Scan for the cell matching the given text and deliver its [X, Y] coordinate at center. 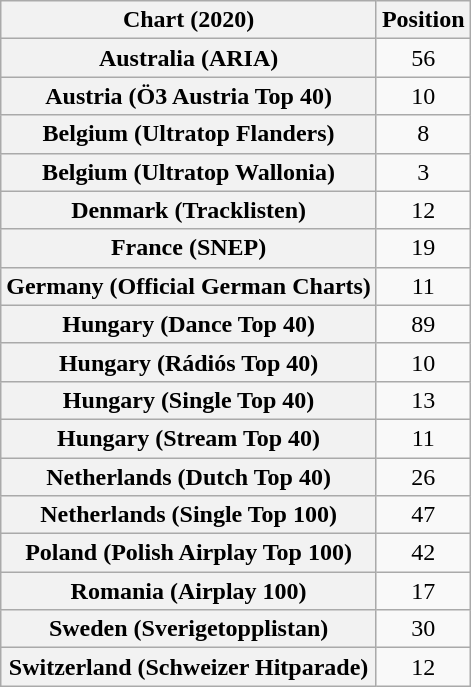
30 [423, 629]
19 [423, 248]
17 [423, 591]
Belgium (Ultratop Flanders) [189, 134]
89 [423, 324]
3 [423, 172]
Hungary (Stream Top 40) [189, 438]
Switzerland (Schweizer Hitparade) [189, 667]
France (SNEP) [189, 248]
Hungary (Single Top 40) [189, 400]
Romania (Airplay 100) [189, 591]
Belgium (Ultratop Wallonia) [189, 172]
42 [423, 553]
56 [423, 58]
Poland (Polish Airplay Top 100) [189, 553]
Chart (2020) [189, 20]
Hungary (Rádiós Top 40) [189, 362]
8 [423, 134]
Germany (Official German Charts) [189, 286]
47 [423, 515]
Austria (Ö3 Austria Top 40) [189, 96]
Australia (ARIA) [189, 58]
Netherlands (Dutch Top 40) [189, 477]
Position [423, 20]
Netherlands (Single Top 100) [189, 515]
13 [423, 400]
26 [423, 477]
Hungary (Dance Top 40) [189, 324]
Denmark (Tracklisten) [189, 210]
Sweden (Sverigetopplistan) [189, 629]
